Return (X, Y) of the center of cell containing provided text 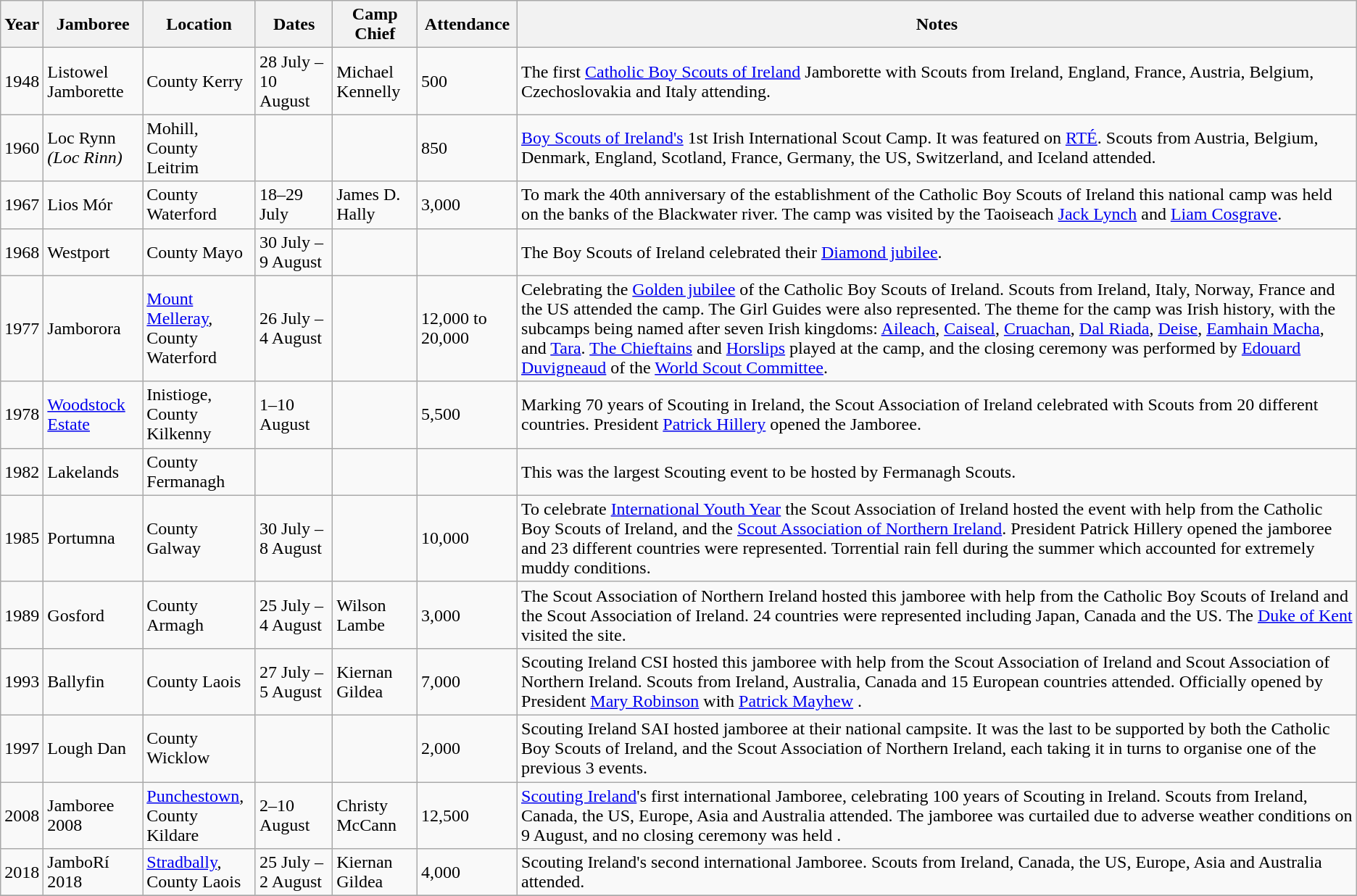
850 (468, 148)
Loc Rynn(Loc Rinn) (93, 148)
12,000 to 20,000 (468, 328)
30 July – 9 August (294, 252)
28 July – 10 August (294, 81)
Notes (937, 25)
1968 (22, 252)
The first Catholic Boy Scouts of Ireland Jamborette with Scouts from Ireland, England, France, Austria, Belgium, Czechoslovakia and Italy attending. (937, 81)
1960 (22, 148)
1993 (22, 681)
4,000 (468, 873)
Jamborora (93, 328)
7,000 (468, 681)
1985 (22, 538)
1967 (22, 204)
25 July – 4 August (294, 615)
Attendance (468, 25)
This was the largest Scouting event to be hosted by Fermanagh Scouts. (937, 471)
Dates (294, 25)
County Wicklow (199, 748)
Year (22, 25)
Westport (93, 252)
30 July – 8 August (294, 538)
1948 (22, 81)
County Laois (199, 681)
Lakelands (93, 471)
County Mayo (199, 252)
Ballyfin (93, 681)
26 July – 4 August (294, 328)
County Armagh (199, 615)
Wilson Lambe (375, 615)
Mohill,County Leitrim (199, 148)
Mount Melleray,County Waterford (199, 328)
18–29 July (294, 204)
Camp Chief (375, 25)
Stradbally,County Laois (199, 873)
County Kerry (199, 81)
27 July – 5 August (294, 681)
1989 (22, 615)
2008 (22, 815)
Location (199, 25)
The Boy Scouts of Ireland celebrated their Diamond jubilee. (937, 252)
1977 (22, 328)
Listowel Jamborette (93, 81)
Scouting Ireland's second international Jamboree. Scouts from Ireland, Canada, the US, Europe, Asia and Australia attended. (937, 873)
1982 (22, 471)
1978 (22, 415)
Inistioge,County Kilkenny (199, 415)
Lough Dan (93, 748)
2–10 August (294, 815)
Jamboree 2008 (93, 815)
10,000 (468, 538)
JamboRí 2018 (93, 873)
500 (468, 81)
1–10 August (294, 415)
County Fermanagh (199, 471)
Lios Mór (93, 204)
Portumna (93, 538)
Jamboree (93, 25)
Gosford (93, 615)
Michael Kennelly (375, 81)
5,500 (468, 415)
1997 (22, 748)
2,000 (468, 748)
Christy McCann (375, 815)
2018 (22, 873)
12,500 (468, 815)
County Waterford (199, 204)
25 July – 2 August (294, 873)
James D. Hally (375, 204)
Woodstock Estate (93, 415)
County Galway (199, 538)
Punchestown,County Kildare (199, 815)
